Find where the given text appears and provide that cell's center as (X, Y) coordinate. 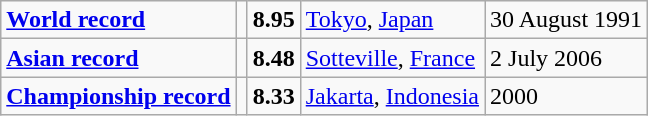
Sotteville, France (392, 58)
2 July 2006 (566, 58)
8.48 (274, 58)
Tokyo, Japan (392, 20)
2000 (566, 96)
Jakarta, Indonesia (392, 96)
World record (118, 20)
Asian record (118, 58)
8.95 (274, 20)
8.33 (274, 96)
30 August 1991 (566, 20)
Championship record (118, 96)
